Return the (x, y) coordinate for the center point of the cell that contains the specified text.  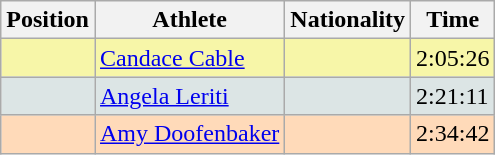
Position (48, 20)
2:05:26 (453, 58)
Athlete (189, 20)
Angela Leriti (189, 96)
Nationality (348, 20)
Candace Cable (189, 58)
Time (453, 20)
2:21:11 (453, 96)
2:34:42 (453, 134)
Amy Doofenbaker (189, 134)
